Identify which cell holds the provided text, then report its [x, y] central coordinate. 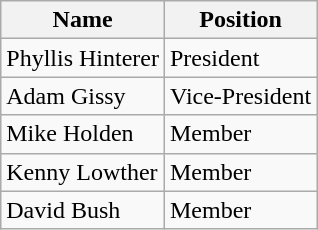
Vice-President [240, 96]
Position [240, 20]
President [240, 58]
Mike Holden [83, 134]
Adam Gissy [83, 96]
David Bush [83, 210]
Phyllis Hinterer [83, 58]
Kenny Lowther [83, 172]
Name [83, 20]
